Capture the cell that displays the provided text and extract its (X, Y) central coordinate. 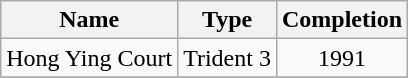
Completion (342, 20)
Name (90, 20)
Hong Ying Court (90, 58)
Type (228, 20)
1991 (342, 58)
Trident 3 (228, 58)
